Search for the cell housing the specified text and yield its [x, y] center coordinate. 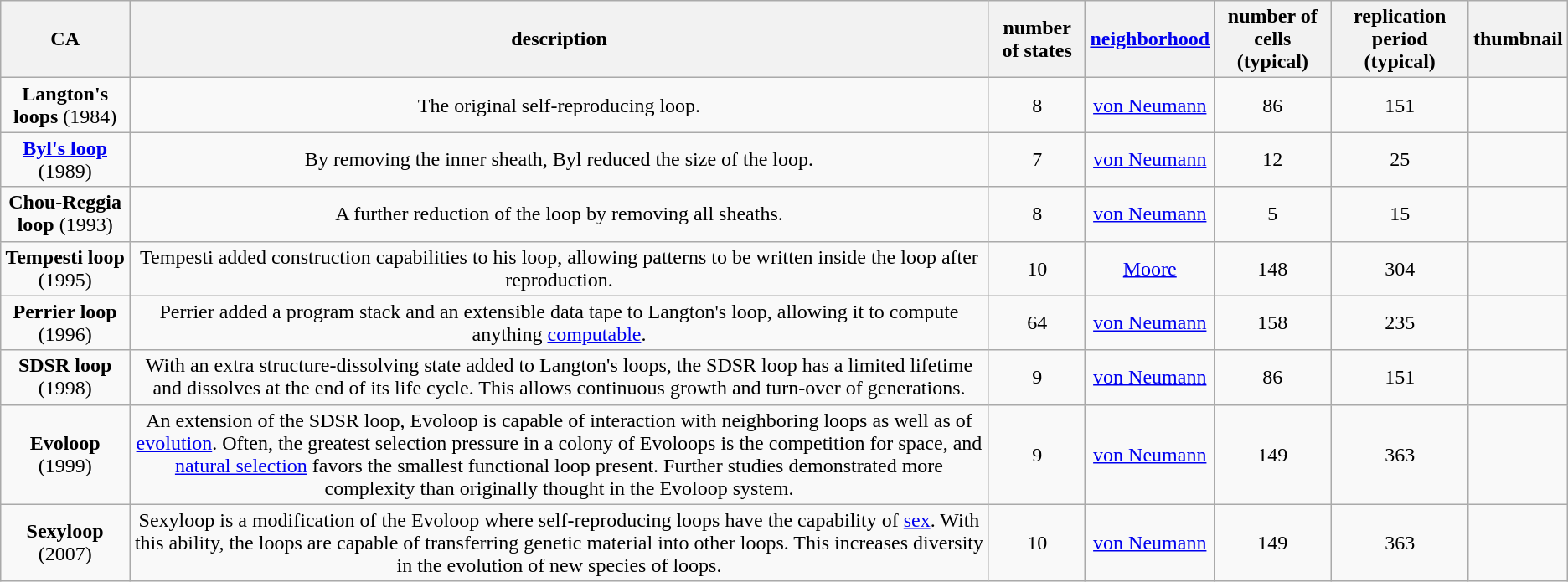
CA [65, 39]
Evoloop (1999) [65, 454]
number of states [1037, 39]
replication period (typical) [1400, 39]
304 [1400, 268]
description [560, 39]
25 [1400, 159]
number of cells (typical) [1273, 39]
Perrier added a program stack and an extensible data tape to Langton's loop, allowing it to compute anything computable. [560, 323]
158 [1273, 323]
148 [1273, 268]
Chou-Reggia loop (1993) [65, 214]
SDSR loop (1998) [65, 377]
Moore [1150, 268]
5 [1273, 214]
7 [1037, 159]
15 [1400, 214]
Sexyloop (2007) [65, 543]
Perrier loop (1996) [65, 323]
A further reduction of the loop by removing all sheaths. [560, 214]
By removing the inner sheath, Byl reduced the size of the loop. [560, 159]
64 [1037, 323]
Tempesti added construction capabilities to his loop, allowing patterns to be written inside the loop after reproduction. [560, 268]
Byl's loop (1989) [65, 159]
thumbnail [1518, 39]
The original self-reproducing loop. [560, 106]
12 [1273, 159]
235 [1400, 323]
Langton's loops (1984) [65, 106]
neighborhood [1150, 39]
Tempesti loop (1995) [65, 268]
